Capture the cell that displays the provided text and extract its (x, y) central coordinate. 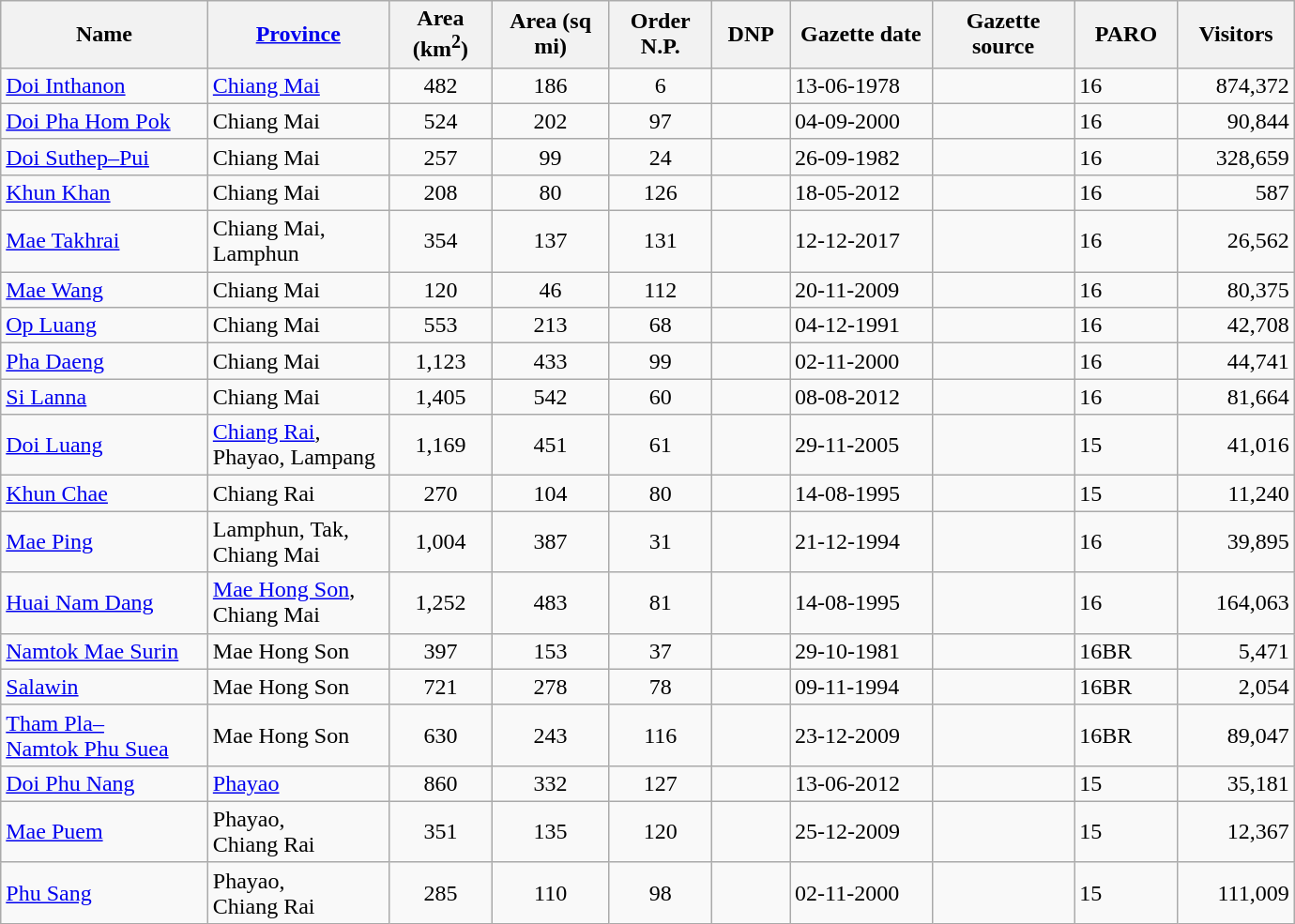
270 (440, 493)
208 (440, 192)
35,181 (1236, 783)
81 (661, 602)
PARO (1126, 35)
23-12-2009 (861, 735)
153 (551, 651)
524 (440, 121)
213 (551, 326)
1,252 (440, 602)
Gazette date (861, 35)
29-10-1981 (861, 651)
131 (661, 242)
29-11-2005 (861, 445)
127 (661, 783)
135 (551, 831)
243 (551, 735)
Chiang Rai,Phayao, Lampang (298, 445)
Gazette source (1003, 35)
46 (551, 290)
1,123 (440, 361)
68 (661, 326)
44,741 (1236, 361)
278 (551, 687)
553 (440, 326)
Op Luang (105, 326)
332 (551, 783)
81,664 (1236, 397)
164,063 (1236, 602)
Name (105, 35)
Mae Puem (105, 831)
186 (551, 85)
1,169 (440, 445)
387 (551, 542)
90,844 (1236, 121)
13-06-2012 (861, 783)
116 (661, 735)
89,047 (1236, 735)
1,004 (440, 542)
397 (440, 651)
Doi Inthanon (105, 85)
Chiang Rai (298, 493)
104 (551, 493)
285 (440, 893)
24 (661, 157)
13-06-1978 (861, 85)
Namtok Mae Surin (105, 651)
Khun Chae (105, 493)
Doi Luang (105, 445)
1,405 (440, 397)
860 (440, 783)
Visitors (1236, 35)
97 (661, 121)
Huai Nam Dang (105, 602)
Area (km2) (440, 35)
126 (661, 192)
Phayao (298, 783)
20-11-2009 (861, 290)
328,659 (1236, 157)
Doi Pha Hom Pok (105, 121)
6 (661, 85)
5,471 (1236, 651)
483 (551, 602)
41,016 (1236, 445)
Area (sq mi) (551, 35)
Lamphun, Tak,Chiang Mai (298, 542)
Mae Hong Son, Chiang Mai (298, 602)
Mae Wang (105, 290)
21-12-1994 (861, 542)
98 (661, 893)
Chiang Mai,Lamphun (298, 242)
DNP (751, 35)
26,562 (1236, 242)
61 (661, 445)
433 (551, 361)
Si Lanna (105, 397)
542 (551, 397)
874,372 (1236, 85)
630 (440, 735)
39,895 (1236, 542)
Phu Sang (105, 893)
12-12-2017 (861, 242)
08-08-2012 (861, 397)
451 (551, 445)
09-11-1994 (861, 687)
112 (661, 290)
04-09-2000 (861, 121)
202 (551, 121)
Mae Ping (105, 542)
12,367 (1236, 831)
Khun Khan (105, 192)
Province (298, 35)
110 (551, 893)
60 (661, 397)
Order N.P. (661, 35)
42,708 (1236, 326)
Pha Daeng (105, 361)
Doi Suthep–Pui (105, 157)
2,054 (1236, 687)
257 (440, 157)
18-05-2012 (861, 192)
721 (440, 687)
351 (440, 831)
04-12-1991 (861, 326)
78 (661, 687)
80,375 (1236, 290)
37 (661, 651)
25-12-2009 (861, 831)
Doi Phu Nang (105, 783)
137 (551, 242)
Tham Pla–Namtok Phu Suea (105, 735)
587 (1236, 192)
354 (440, 242)
Mae Takhrai (105, 242)
11,240 (1236, 493)
31 (661, 542)
Salawin (105, 687)
482 (440, 85)
111,009 (1236, 893)
26-09-1982 (861, 157)
